Pinpoint the cell where the given text exists, returning its (X, Y) midpoint coordinate. 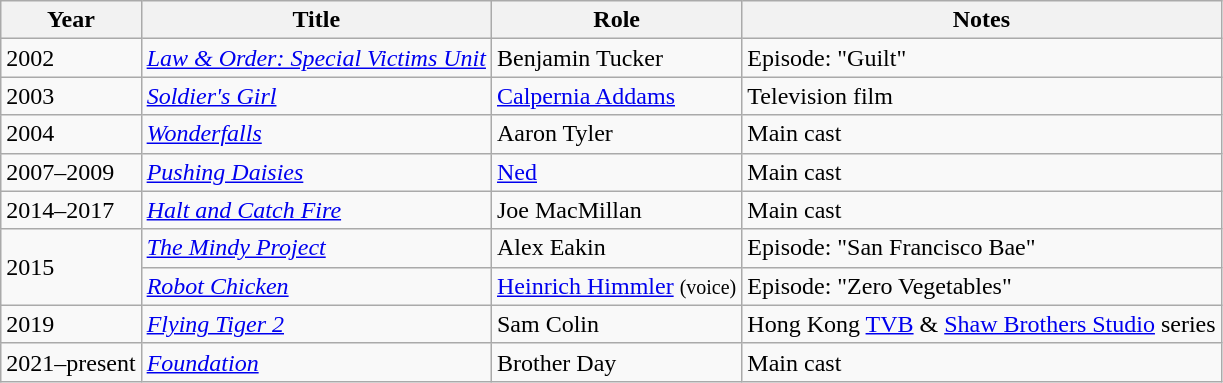
Episode: "Zero Vegetables" (982, 286)
Brother Day (616, 362)
Role (616, 20)
2002 (71, 58)
Benjamin Tucker (616, 58)
Episode: "San Francisco Bae" (982, 248)
Halt and Catch Fire (316, 210)
Alex Eakin (616, 248)
Year (71, 20)
Calpernia Addams (616, 96)
Ned (616, 172)
Foundation (316, 362)
Notes (982, 20)
2015 (71, 267)
Episode: "Guilt" (982, 58)
Aaron Tyler (616, 134)
2007–2009 (71, 172)
Heinrich Himmler (voice) (616, 286)
2004 (71, 134)
Title (316, 20)
2003 (71, 96)
Pushing Daisies (316, 172)
2014–2017 (71, 210)
Joe MacMillan (616, 210)
Law & Order: Special Victims Unit (316, 58)
Hong Kong TVB & Shaw Brothers Studio series (982, 324)
The Mindy Project (316, 248)
2021–present (71, 362)
Sam Colin (616, 324)
Flying Tiger 2 (316, 324)
2019 (71, 324)
Television film (982, 96)
Soldier's Girl (316, 96)
Wonderfalls (316, 134)
Robot Chicken (316, 286)
